Locate the cell with the specified text and output its [x, y] center coordinate. 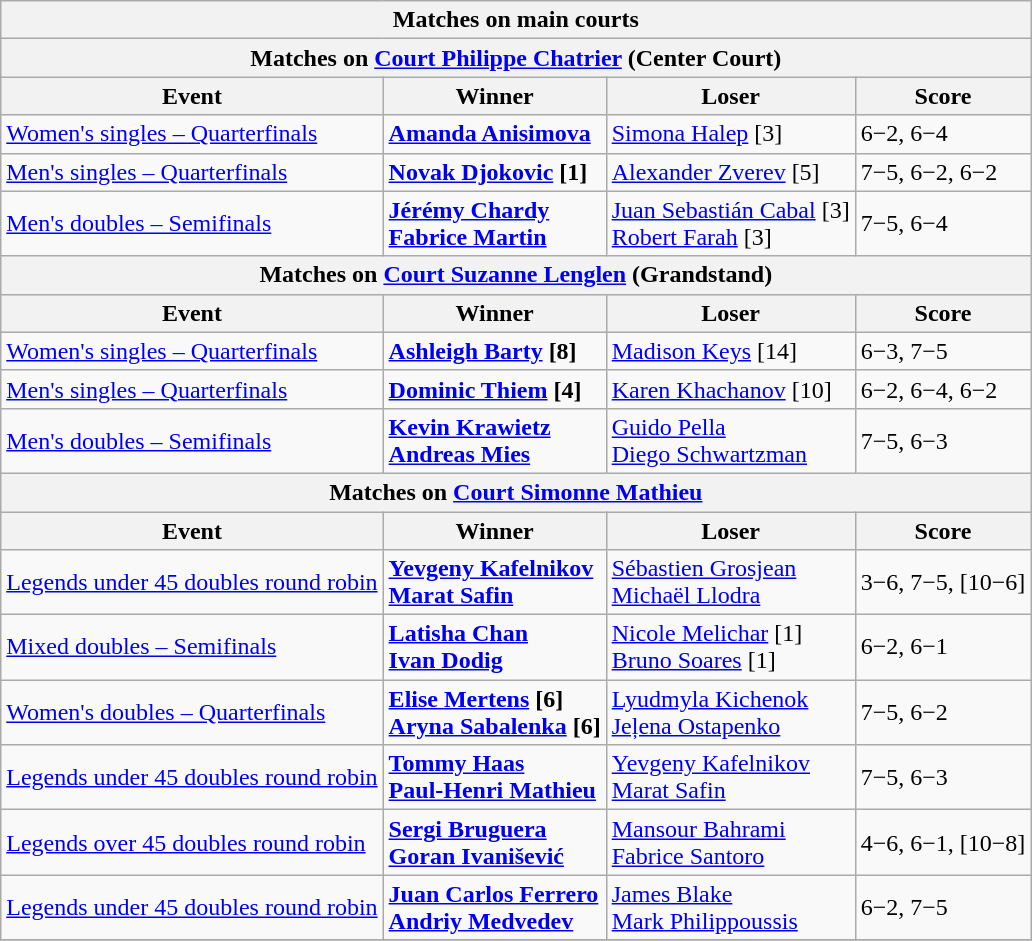
Matches on Court Simonne Mathieu [516, 492]
6−2, 6−4, 6−2 [943, 389]
Juan Carlos Ferrero Andriy Medvedev [494, 908]
Madison Keys [14] [730, 351]
Elise Mertens [6] Aryna Sabalenka [6] [494, 712]
Matches on main courts [516, 20]
3−6, 7−5, [10−6] [943, 582]
Alexander Zverev [5] [730, 172]
Matches on Court Philippe Chatrier (Center Court) [516, 58]
6−2, 7−5 [943, 908]
6−2, 6−1 [943, 648]
7−5, 6−4 [943, 224]
James Blake Mark Philippoussis [730, 908]
Nicole Melichar [1] Bruno Soares [1] [730, 648]
Sébastien Grosjean Michaël Llodra [730, 582]
Dominic Thiem [4] [494, 389]
Kevin Krawietz Andreas Mies [494, 440]
Women's doubles – Quarterfinals [192, 712]
Latisha Chan Ivan Dodig [494, 648]
Matches on Court Suzanne Lenglen (Grandstand) [516, 275]
Novak Djokovic [1] [494, 172]
Mansour Bahrami Fabrice Santoro [730, 842]
Simona Halep [3] [730, 134]
4−6, 6−1, [10−8] [943, 842]
Ashleigh Barty [8] [494, 351]
7−5, 6−2, 6−2 [943, 172]
Tommy Haas Paul-Henri Mathieu [494, 778]
Juan Sebastián Cabal [3] Robert Farah [3] [730, 224]
Amanda Anisimova [494, 134]
6−2, 6−4 [943, 134]
Lyudmyla Kichenok Jeļena Ostapenko [730, 712]
Legends over 45 doubles round robin [192, 842]
Mixed doubles – Semifinals [192, 648]
Sergi Bruguera Goran Ivanišević [494, 842]
7−5, 6−2 [943, 712]
6−3, 7−5 [943, 351]
Karen Khachanov [10] [730, 389]
Jérémy Chardy Fabrice Martin [494, 224]
Guido Pella Diego Schwartzman [730, 440]
